Provide the (x, y) coordinate of the cell's center where the given text is located.  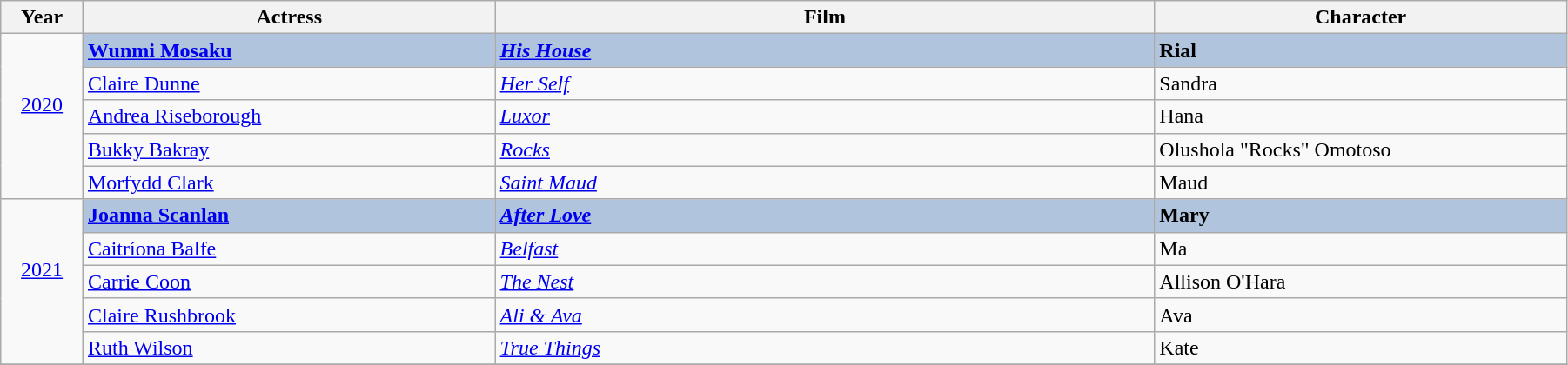
Claire Dunne (289, 83)
Rial (1361, 50)
Belfast (825, 249)
Her Self (825, 83)
Year (42, 17)
Film (825, 17)
Claire Rushbrook (289, 315)
His House (825, 50)
Ruth Wilson (289, 348)
Saint Maud (825, 182)
Joanna Scanlan (289, 216)
The Nest (825, 282)
Ava (1361, 315)
Wunmi Mosaku (289, 50)
Carrie Coon (289, 282)
Morfydd Clark (289, 182)
Luxor (825, 116)
Character (1361, 17)
Ma (1361, 249)
Bukky Bakray (289, 149)
Hana (1361, 116)
2020 (42, 116)
Caitríona Balfe (289, 249)
True Things (825, 348)
After Love (825, 216)
Ali & Ava (825, 315)
Sandra (1361, 83)
Rocks (825, 149)
Maud (1361, 182)
Kate (1361, 348)
Allison O'Hara (1361, 282)
Andrea Riseborough (289, 116)
Olushola "Rocks" Omotoso (1361, 149)
2021 (42, 282)
Mary (1361, 216)
Actress (289, 17)
